Determine the (x, y) coordinate at the center of the cell enclosing the given text.  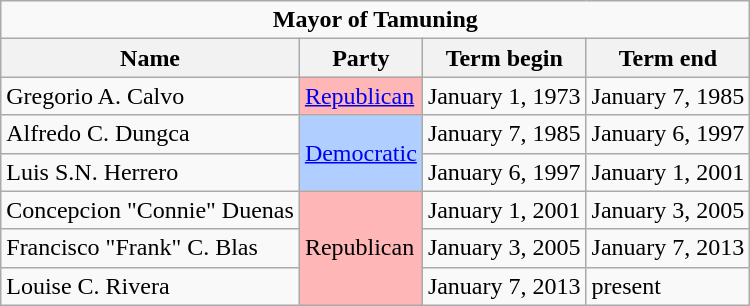
Democratic (360, 153)
Francisco "Frank" C. Blas (150, 248)
present (668, 286)
Louise C. Rivera (150, 286)
Name (150, 58)
Party (360, 58)
Term begin (504, 58)
Term end (668, 58)
Gregorio A. Calvo (150, 96)
Luis S.N. Herrero (150, 172)
Mayor of Tamuning (376, 20)
Concepcion "Connie" Duenas (150, 210)
Alfredo C. Dungca (150, 134)
January 1, 1973 (504, 96)
